Provide the (X, Y) coordinate of the cell's center where the given text is located.  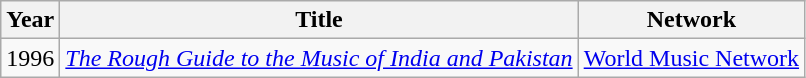
Year (30, 20)
1996 (30, 58)
Title (319, 20)
World Music Network (691, 58)
Network (691, 20)
The Rough Guide to the Music of India and Pakistan (319, 58)
